Return (x, y) of the center of cell containing provided text 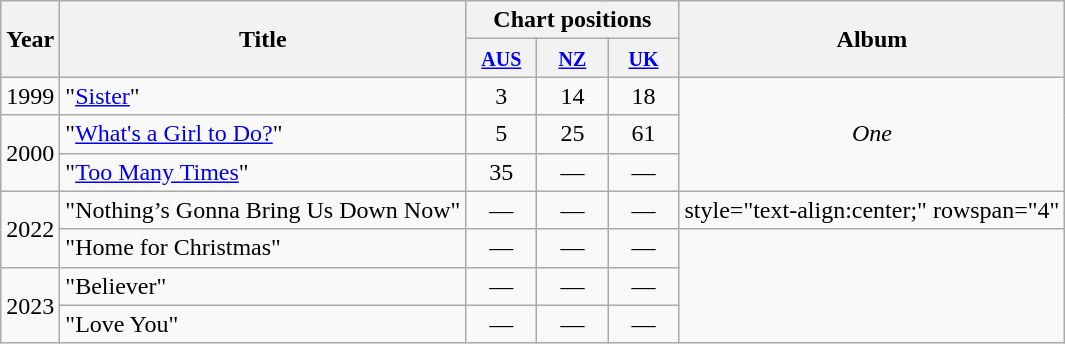
"Nothing’s Gonna Bring Us Down Now" (263, 210)
18 (644, 96)
5 (502, 134)
"Too Many Times" (263, 172)
Album (872, 39)
Title (263, 39)
2022 (30, 229)
2000 (30, 153)
61 (644, 134)
25 (572, 134)
Chart positions (572, 20)
"What's a Girl to Do?" (263, 134)
UK (644, 58)
NZ (572, 58)
2023 (30, 305)
"Home for Christmas" (263, 248)
3 (502, 96)
"Believer" (263, 286)
35 (502, 172)
"Love You" (263, 324)
Year (30, 39)
style="text-align:center;" rowspan="4" (872, 210)
14 (572, 96)
1999 (30, 96)
"Sister" (263, 96)
One (872, 134)
AUS (502, 58)
